Determine the (x, y) coordinate at the center of the cell enclosing the given text.  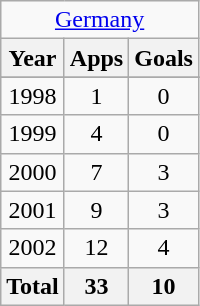
Total (33, 286)
9 (96, 210)
Apps (96, 58)
7 (96, 172)
Goals (164, 58)
1999 (33, 134)
1998 (33, 96)
2001 (33, 210)
Germany (100, 20)
2002 (33, 248)
2000 (33, 172)
12 (96, 248)
33 (96, 286)
1 (96, 96)
Year (33, 58)
10 (164, 286)
